Capture the cell that displays the provided text and extract its (x, y) central coordinate. 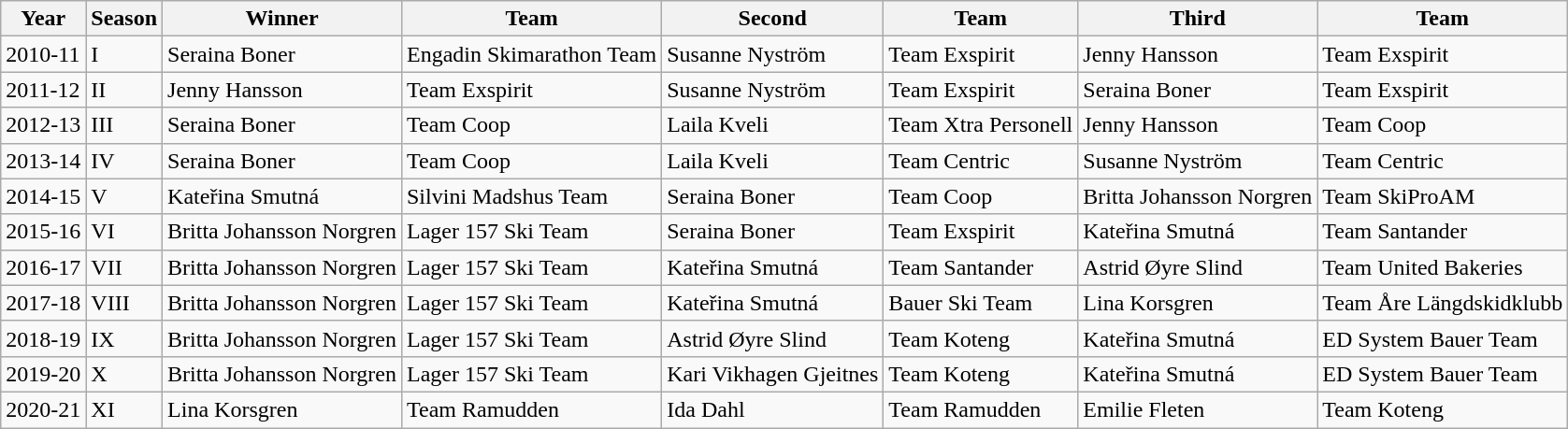
X (124, 374)
2013-14 (43, 161)
VIII (124, 303)
2014-15 (43, 196)
2012-13 (43, 125)
XI (124, 409)
III (124, 125)
IX (124, 338)
Kari Vikhagen Gjeitnes (772, 374)
Winner (282, 19)
VI (124, 232)
2010-11 (43, 54)
2019-20 (43, 374)
Season (124, 19)
Team Åre Längdskidklubb (1443, 303)
Team United Bakeries (1443, 267)
II (124, 90)
IV (124, 161)
2011-12 (43, 90)
2017-18 (43, 303)
2015-16 (43, 232)
Silvini Madshus Team (531, 196)
Team Xtra Personell (981, 125)
VII (124, 267)
Third (1198, 19)
Second (772, 19)
V (124, 196)
2018-19 (43, 338)
Team SkiProAM (1443, 196)
Bauer Ski Team (981, 303)
Ida Dahl (772, 409)
Year (43, 19)
2020-21 (43, 409)
2016-17 (43, 267)
Emilie Fleten (1198, 409)
I (124, 54)
Engadin Skimarathon Team (531, 54)
